Output the [x, y] coordinate of the center of the cell containing the given text.  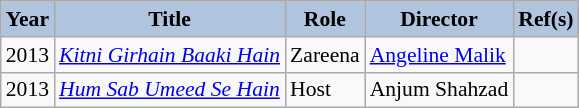
Year [28, 19]
Role [325, 19]
Ref(s) [546, 19]
Director [440, 19]
Angeline Malik [440, 55]
Hum Sab Umeed Se Hain [170, 90]
Anjum Shahzad [440, 90]
Host [325, 90]
Zareena [325, 55]
Kitni Girhain Baaki Hain [170, 55]
Title [170, 19]
